From the cell containing the given text, extract its center point as [X, Y] coordinate. 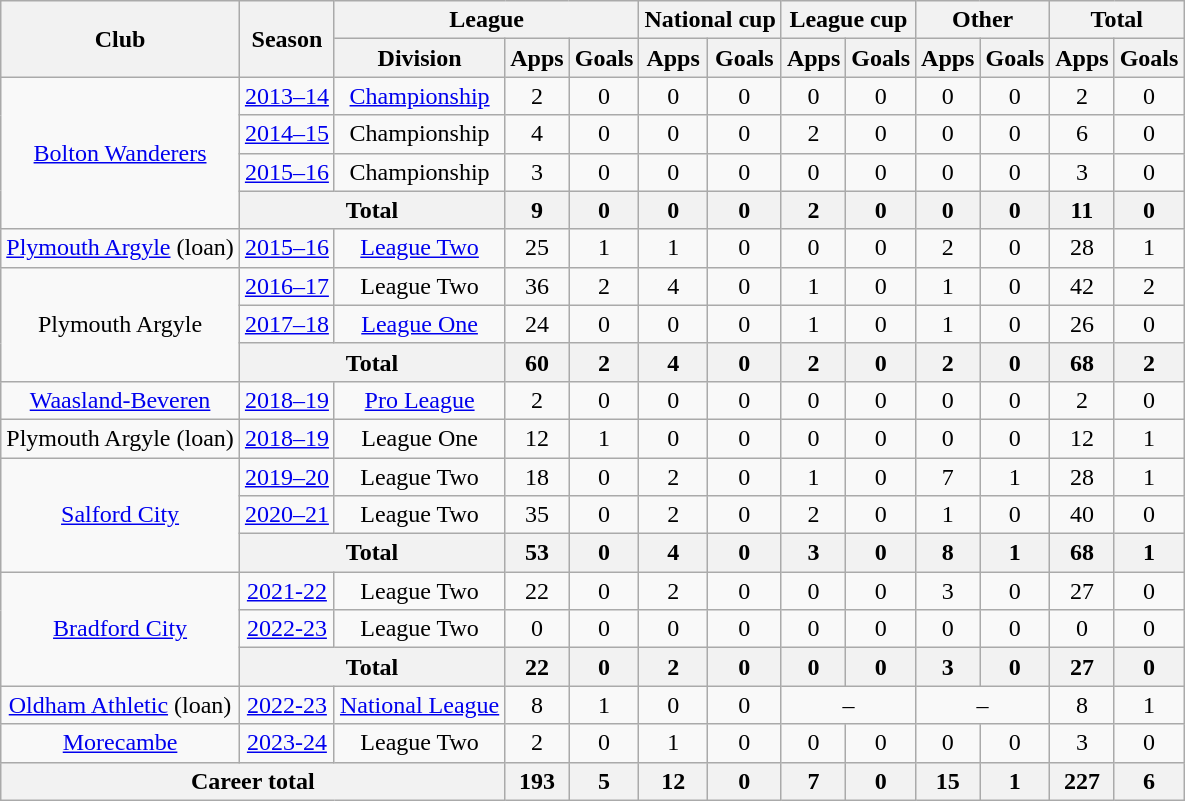
Oldham Athletic (loan) [120, 705]
2019–20 [286, 477]
League cup [848, 20]
League [486, 20]
Season [286, 39]
26 [1082, 324]
2023-24 [286, 743]
2017–18 [286, 324]
Career total [253, 781]
Waasland-Beveren [120, 400]
2021-22 [286, 591]
11 [1082, 210]
53 [537, 553]
Bradford City [120, 629]
2016–17 [286, 286]
Morecambe [120, 743]
40 [1082, 515]
36 [537, 286]
18 [537, 477]
Division [419, 58]
227 [1082, 781]
Bolton Wanderers [120, 153]
5 [604, 781]
2020–21 [286, 515]
Salford City [120, 515]
National League [419, 705]
2013–14 [286, 96]
Plymouth Argyle [120, 324]
Other [983, 20]
193 [537, 781]
24 [537, 324]
Club [120, 39]
25 [537, 248]
9 [537, 210]
National cup [710, 20]
42 [1082, 286]
Pro League [419, 400]
35 [537, 515]
60 [537, 362]
2014–15 [286, 134]
15 [948, 781]
